Find where the given text appears and provide that cell's center as (X, Y) coordinate. 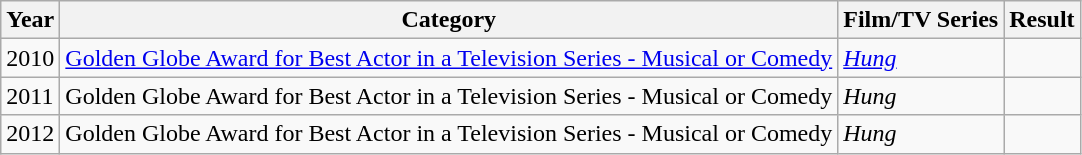
2010 (30, 58)
Film/TV Series (921, 20)
2011 (30, 96)
Year (30, 20)
Category (449, 20)
2012 (30, 134)
Result (1042, 20)
